Detect which cell encompasses the target text, then output its [x, y] center coordinate. 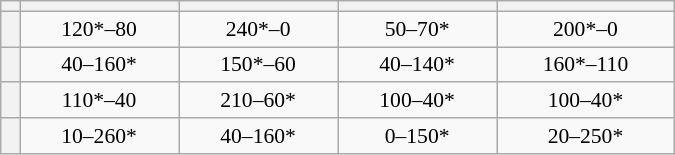
0–150* [418, 136]
10–260* [100, 136]
40–140* [418, 65]
240*–0 [258, 29]
160*–110 [586, 65]
110*–40 [100, 101]
50–70* [418, 29]
120*–80 [100, 29]
200*–0 [586, 29]
210–60* [258, 101]
150*–60 [258, 65]
20–250* [586, 136]
